Locate the cell with the specified text and output its [x, y] center coordinate. 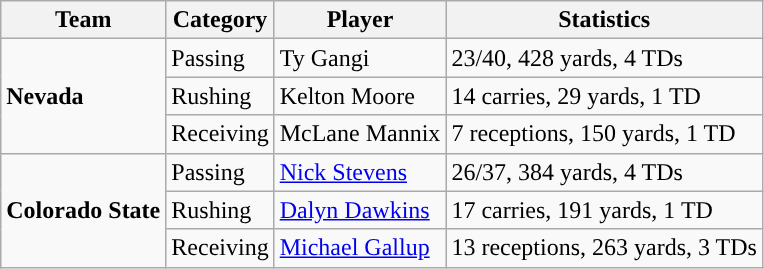
Colorado State [84, 210]
Michael Gallup [360, 248]
13 receptions, 263 yards, 3 TDs [604, 248]
Player [360, 20]
26/37, 384 yards, 4 TDs [604, 172]
Category [220, 20]
Nick Stevens [360, 172]
Kelton Moore [360, 96]
Nevada [84, 96]
Team [84, 20]
Dalyn Dawkins [360, 210]
McLane Mannix [360, 134]
23/40, 428 yards, 4 TDs [604, 58]
Statistics [604, 20]
17 carries, 191 yards, 1 TD [604, 210]
Ty Gangi [360, 58]
7 receptions, 150 yards, 1 TD [604, 134]
14 carries, 29 yards, 1 TD [604, 96]
